Extract the [x, y] coordinate from the center of the cell holding the provided text.  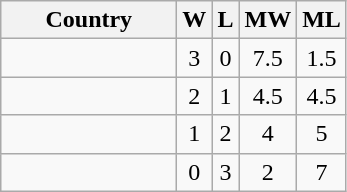
7.5 [268, 58]
L [226, 20]
Country [89, 20]
W [194, 20]
1.5 [322, 58]
7 [322, 172]
4 [268, 134]
ML [322, 20]
5 [322, 134]
MW [268, 20]
